Identify which cell holds the provided text, then report its [x, y] central coordinate. 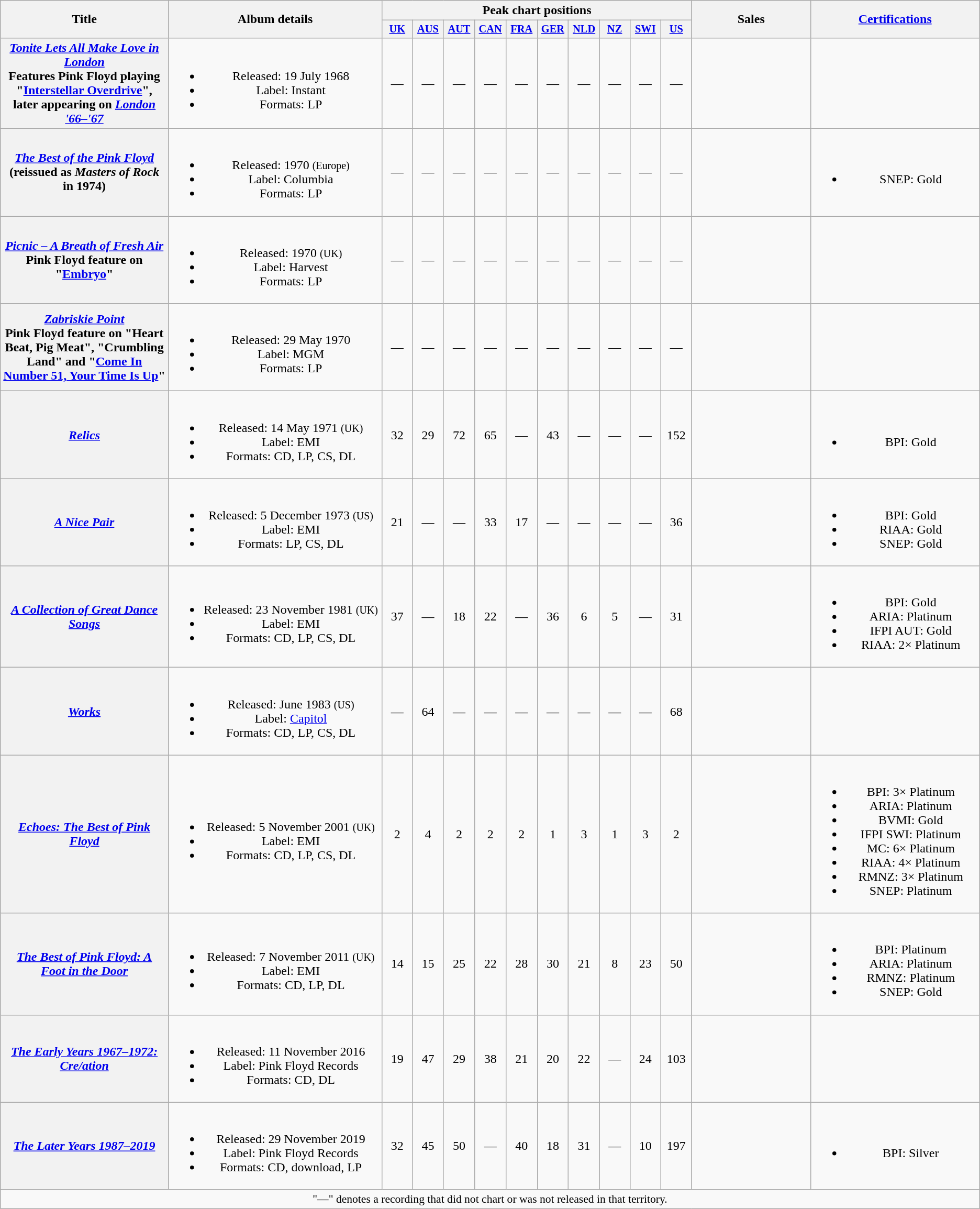
Released: 5 December 1973 (US)Label: EMIFormats: LP, CS, DL [275, 523]
Peak chart positions [537, 10]
8 [615, 964]
The Early Years 1967–1972: Cre/ation [85, 1059]
CAN [491, 29]
4 [428, 834]
28 [521, 964]
19 [397, 1059]
197 [676, 1146]
47 [428, 1059]
Works [85, 711]
33 [491, 523]
103 [676, 1059]
23 [645, 964]
AUT [459, 29]
BPI: GoldARIA: PlatinumIFPI AUT: GoldRIAA: 2× Platinum [895, 617]
NLD [584, 29]
Relics [85, 435]
64 [428, 711]
"—" denotes a recording that did not chart or was not released in that territory. [490, 1199]
GER [553, 29]
BPI: Silver [895, 1146]
Tonite Lets All Make Love in LondonFeatures Pink Floyd playing "Interstellar Overdrive", later appearing on London '66–'67 [85, 83]
A Collection of Great Dance Songs [85, 617]
Title [85, 19]
10 [645, 1146]
AUS [428, 29]
43 [553, 435]
Zabriskie PointPink Floyd feature on "Heart Beat, Pig Meat", "Crumbling Land" and "Come In Number 51, Your Time Is Up" [85, 348]
SNEP: Gold [895, 173]
Released: 1970 (UK)Label: HarvestFormats: LP [275, 260]
Released: June 1983 (US)Label: CapitolFormats: CD, LP, CS, DL [275, 711]
65 [491, 435]
14 [397, 964]
BPI: 3× PlatinumARIA: PlatinumBVMI: GoldIFPI SWI: PlatinumMC: 6× PlatinumRIAA: 4× PlatinumRMNZ: 3× PlatinumSNEP: Platinum [895, 834]
Sales [751, 19]
20 [553, 1059]
Released: 23 November 1981 (UK)Label: EMIFormats: CD, LP, CS, DL [275, 617]
SWI [645, 29]
US [676, 29]
30 [553, 964]
17 [521, 523]
Certifications [895, 19]
Released: 7 November 2011 (UK)Label: EMIFormats: CD, LP, DL [275, 964]
Released: 19 July 1968Label: InstantFormats: LP [275, 83]
5 [615, 617]
Released: 14 May 1971 (UK)Label: EMIFormats: CD, LP, CS, DL [275, 435]
Album details [275, 19]
Picnic – A Breath of Fresh AirPink Floyd feature on "Embryo" [85, 260]
The Later Years 1987–2019 [85, 1146]
37 [397, 617]
Released: 29 November 2019Label: Pink Floyd RecordsFormats: CD, download, LP [275, 1146]
BPI: PlatinumARIA: PlatinumRMNZ: PlatinumSNEP: Gold [895, 964]
152 [676, 435]
BPI: Gold [895, 435]
Released: 29 May 1970Label: MGMFormats: LP [275, 348]
45 [428, 1146]
68 [676, 711]
72 [459, 435]
The Best of the Pink Floyd(reissued as Masters of Rock in 1974) [85, 173]
25 [459, 964]
A Nice Pair [85, 523]
6 [584, 617]
38 [491, 1059]
Echoes: The Best of Pink Floyd [85, 834]
Released: 11 November 2016Label: Pink Floyd RecordsFormats: CD, DL [275, 1059]
24 [645, 1059]
Released: 1970 (Europe)Label: ColumbiaFormats: LP [275, 173]
Released: 5 November 2001 (UK)Label: EMIFormats: CD, LP, CS, DL [275, 834]
FRA [521, 29]
NZ [615, 29]
The Best of Pink Floyd: A Foot in the Door [85, 964]
40 [521, 1146]
UK [397, 29]
15 [428, 964]
BPI: GoldRIAA: GoldSNEP: Gold [895, 523]
